Detect which cell encompasses the target text, then output its [X, Y] center coordinate. 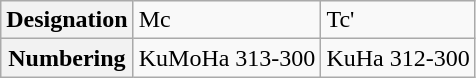
Numbering [67, 58]
Mc [227, 20]
Tc' [398, 20]
Designation [67, 20]
KuMoHa 313-300 [227, 58]
KuHa 312-300 [398, 58]
